Capture the cell that displays the provided text and extract its [x, y] central coordinate. 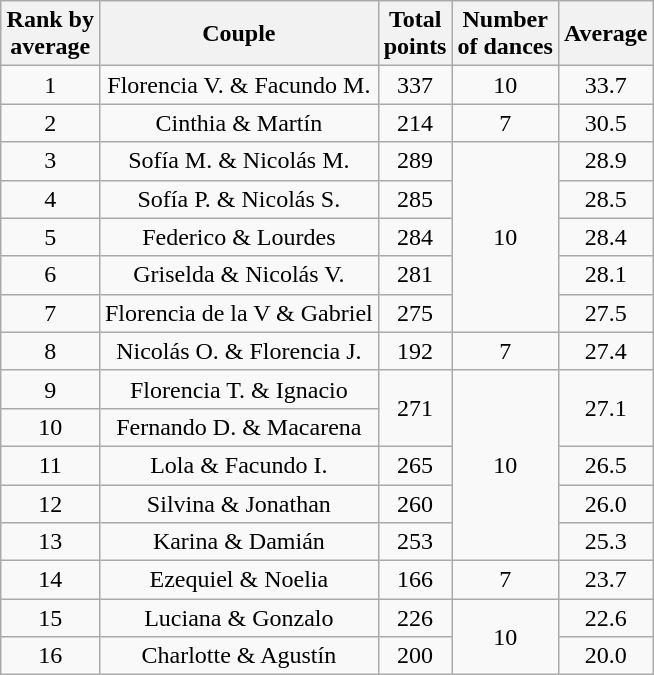
22.6 [606, 618]
23.7 [606, 580]
Totalpoints [415, 34]
Sofía M. & Nicolás M. [238, 161]
Florencia T. & Ignacio [238, 389]
Florencia V. & Facundo M. [238, 85]
284 [415, 237]
253 [415, 542]
Silvina & Jonathan [238, 503]
4 [50, 199]
Griselda & Nicolás V. [238, 275]
28.4 [606, 237]
27.4 [606, 351]
27.1 [606, 408]
14 [50, 580]
260 [415, 503]
28.5 [606, 199]
Cinthia & Martín [238, 123]
337 [415, 85]
26.0 [606, 503]
Lola & Facundo I. [238, 465]
214 [415, 123]
3 [50, 161]
285 [415, 199]
Couple [238, 34]
Rank byaverage [50, 34]
289 [415, 161]
Florencia de la V & Gabriel [238, 313]
192 [415, 351]
16 [50, 656]
271 [415, 408]
Fernando D. & Macarena [238, 427]
11 [50, 465]
281 [415, 275]
200 [415, 656]
Nicolás O. & Florencia J. [238, 351]
Charlotte & Agustín [238, 656]
Federico & Lourdes [238, 237]
25.3 [606, 542]
26.5 [606, 465]
30.5 [606, 123]
Luciana & Gonzalo [238, 618]
Sofía P. & Nicolás S. [238, 199]
15 [50, 618]
166 [415, 580]
8 [50, 351]
28.1 [606, 275]
33.7 [606, 85]
27.5 [606, 313]
12 [50, 503]
Average [606, 34]
28.9 [606, 161]
Numberof dances [505, 34]
13 [50, 542]
5 [50, 237]
2 [50, 123]
265 [415, 465]
9 [50, 389]
275 [415, 313]
6 [50, 275]
1 [50, 85]
20.0 [606, 656]
226 [415, 618]
Karina & Damián [238, 542]
Ezequiel & Noelia [238, 580]
